For the text-containing cell, return its midpoint in (X, Y) coordinate format. 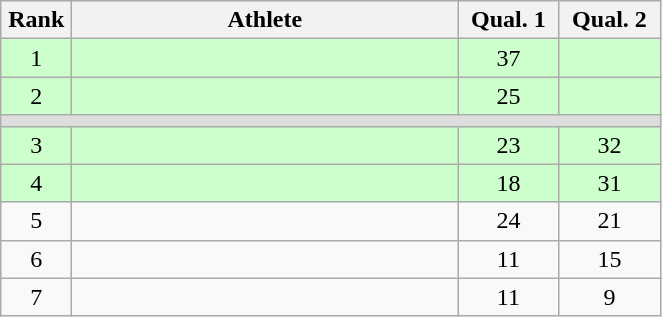
18 (508, 183)
6 (36, 259)
15 (610, 259)
25 (508, 96)
5 (36, 221)
37 (508, 58)
21 (610, 221)
1 (36, 58)
Athlete (265, 20)
7 (36, 297)
Rank (36, 20)
9 (610, 297)
3 (36, 145)
24 (508, 221)
4 (36, 183)
32 (610, 145)
31 (610, 183)
23 (508, 145)
Qual. 1 (508, 20)
Qual. 2 (610, 20)
2 (36, 96)
